Scan for the cell matching the given text and deliver its (X, Y) coordinate at center. 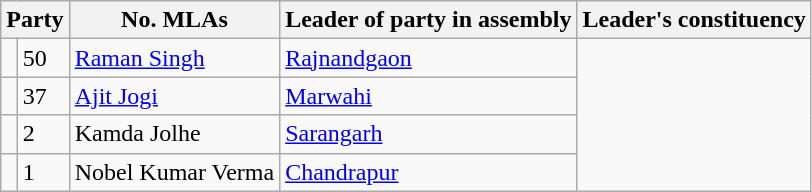
Marwahi (428, 96)
37 (43, 96)
Kamda Jolhe (174, 134)
Nobel Kumar Verma (174, 172)
Leader of party in assembly (428, 20)
Party (35, 20)
Ajit Jogi (174, 96)
Sarangarh (428, 134)
50 (43, 58)
2 (43, 134)
Rajnandgaon (428, 58)
Leader's constituency (694, 20)
No. MLAs (174, 20)
Chandrapur (428, 172)
1 (43, 172)
Raman Singh (174, 58)
